Determine the [x, y] coordinate at the center of the cell enclosing the given text.  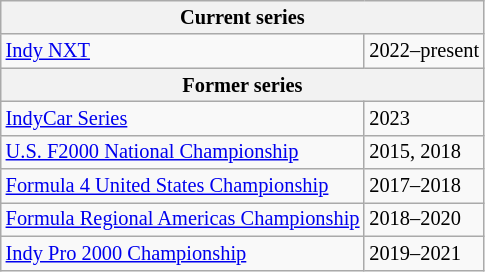
2018–2020 [424, 219]
Formula Regional Americas Championship [183, 219]
U.S. F2000 National Championship [183, 152]
2019–2021 [424, 253]
IndyCar Series [183, 118]
Indy NXT [183, 51]
Formula 4 United States Championship [183, 186]
Indy Pro 2000 Championship [183, 253]
2017–2018 [424, 186]
2023 [424, 118]
2015, 2018 [424, 152]
2022–present [424, 51]
Former series [242, 85]
Current series [242, 17]
